Extract the (x, y) coordinate from the center of the cell holding the provided text.  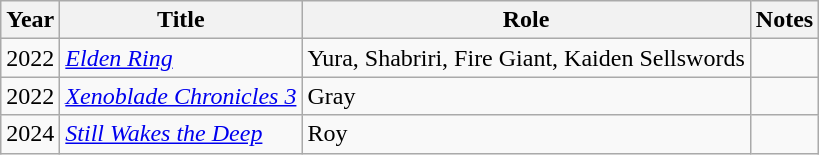
Notes (784, 20)
Year (30, 20)
Title (181, 20)
Role (526, 20)
2024 (30, 134)
Xenoblade Chronicles 3 (181, 96)
Still Wakes the Deep (181, 134)
Gray (526, 96)
Yura, Shabriri, Fire Giant, Kaiden Sellswords (526, 58)
Roy (526, 134)
Elden Ring (181, 58)
